Pinpoint the cell where the given text exists, returning its [X, Y] midpoint coordinate. 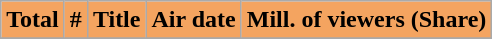
Title [116, 20]
Air date [194, 20]
Mill. of viewers (Share) [366, 20]
Total [33, 20]
# [76, 20]
